Capture the cell that displays the provided text and extract its [x, y] central coordinate. 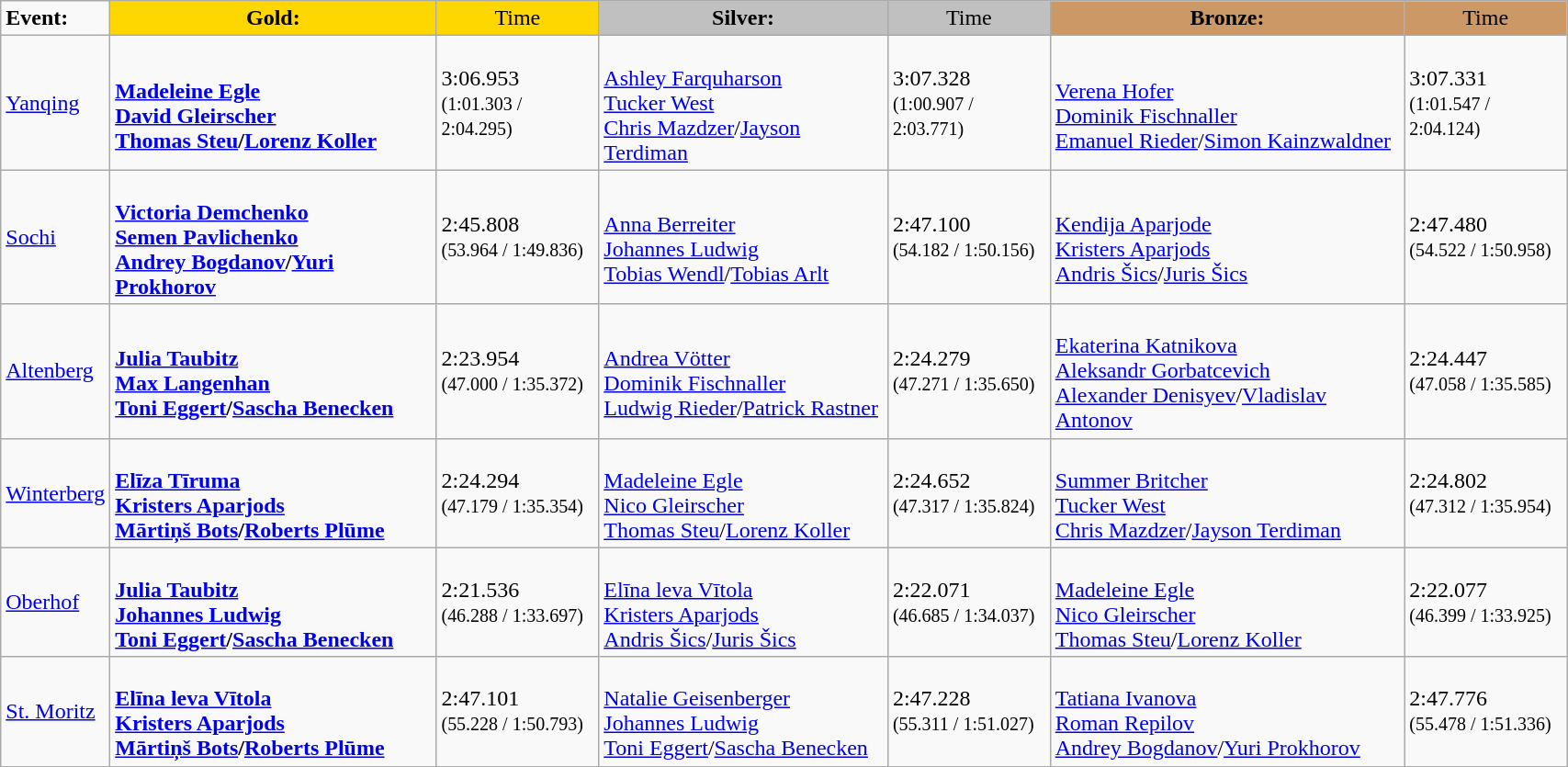
2:24.279(47.271 / 1:35.650) [968, 371]
Natalie GeisenbergerJohannes LudwigToni Eggert/Sascha Benecken [744, 711]
Madeleine EgleDavid GleirscherThomas Steu/Lorenz Koller [274, 103]
Event: [55, 18]
Tatiana IvanovaRoman RepilovAndrey Bogdanov/Yuri Prokhorov [1227, 711]
2:22.071(46.685 / 1:34.037) [968, 603]
Oberhof [55, 603]
2:23.954(47.000 / 1:35.372) [518, 371]
Verena HoferDominik FischnallerEmanuel Rieder/Simon Kainzwaldner [1227, 103]
Kendija AparjodeKristers AparjodsAndris Šics/Juris Šics [1227, 237]
2:47.101(55.228 / 1:50.793) [518, 711]
2:21.536(46.288 / 1:33.697) [518, 603]
Julia TaubitzMax LangenhanToni Eggert/Sascha Benecken [274, 371]
3:06.953(1:01.303 / 2:04.295) [518, 103]
2:47.776(55.478 / 1:51.336) [1486, 711]
2:47.480(54.522 / 1:50.958) [1486, 237]
2:45.808(53.964 / 1:49.836) [518, 237]
3:07.328(1:00.907 / 2:03.771) [968, 103]
Summer BritcherTucker WestChris Mazdzer/Jayson Terdiman [1227, 492]
Julia TaubitzJohannes LudwigToni Eggert/Sascha Benecken [274, 603]
Bronze: [1227, 18]
St. Moritz [55, 711]
Victoria DemchenkoSemen PavlichenkoAndrey Bogdanov/Yuri Prokhorov [274, 237]
Anna BerreiterJohannes LudwigTobias Wendl/Tobias Arlt [744, 237]
Elīna leva VītolaKristers AparjodsAndris Šics/Juris Šics [744, 603]
Silver: [744, 18]
2:24.447(47.058 / 1:35.585) [1486, 371]
2:22.077(46.399 / 1:33.925) [1486, 603]
Sochi [55, 237]
2:47.100(54.182 / 1:50.156) [968, 237]
Elīza TīrumaKristers AparjodsMārtiņš Bots/Roberts Plūme [274, 492]
Winterberg [55, 492]
Altenberg [55, 371]
Gold: [274, 18]
Elīna leva VītolaKristers AparjodsMārtiņš Bots/Roberts Plūme [274, 711]
Ashley FarquharsonTucker WestChris Mazdzer/Jayson Terdiman [744, 103]
2:47.228(55.311 / 1:51.027) [968, 711]
2:24.294(47.179 / 1:35.354) [518, 492]
Andrea VötterDominik FischnallerLudwig Rieder/Patrick Rastner [744, 371]
Ekaterina KatnikovaAleksandr GorbatcevichAlexander Denisyev/Vladislav Antonov [1227, 371]
2:24.652(47.317 / 1:35.824) [968, 492]
3:07.331(1:01.547 / 2:04.124) [1486, 103]
Yanqing [55, 103]
2:24.802(47.312 / 1:35.954) [1486, 492]
